Detect which cell encompasses the target text, then output its (x, y) center coordinate. 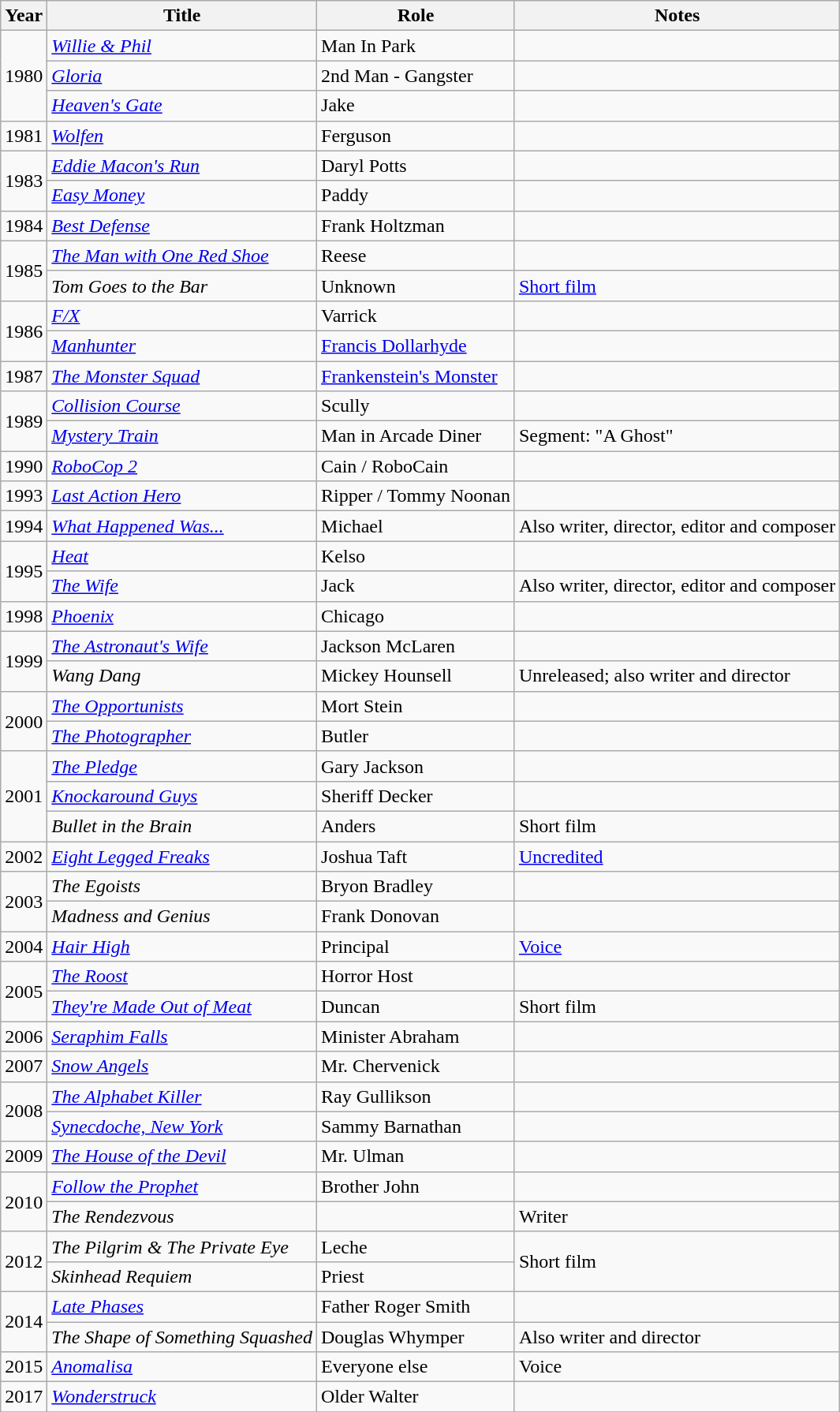
2007 (24, 1066)
Unreleased; also writer and director (677, 676)
2012 (24, 1261)
Bullet in the Brain (182, 826)
Chicago (416, 616)
1983 (24, 181)
Wonderstruck (182, 1397)
1984 (24, 226)
Unknown (416, 286)
The Opportunists (182, 706)
Ray Gullikson (416, 1096)
Man In Park (416, 46)
The Pilgrim & The Private Eye (182, 1246)
Duncan (416, 1007)
Older Walter (416, 1397)
Sheriff Decker (416, 796)
2017 (24, 1397)
RoboCop 2 (182, 466)
Wang Dang (182, 676)
Douglas Whymper (416, 1337)
Last Action Hero (182, 496)
1985 (24, 271)
Writer (677, 1216)
Heat (182, 556)
Madness and Genius (182, 917)
1993 (24, 496)
Wolfen (182, 136)
Reese (416, 256)
Man in Arcade Diner (416, 436)
2nd Man - Gangster (416, 76)
Hair High (182, 947)
Uncredited (677, 856)
1986 (24, 331)
2004 (24, 947)
The Monster Squad (182, 376)
Follow the Prophet (182, 1186)
Frank Donovan (416, 917)
Skinhead Requiem (182, 1276)
2008 (24, 1111)
2001 (24, 796)
1995 (24, 571)
Segment: "A Ghost" (677, 436)
Seraphim Falls (182, 1037)
Cain / RoboCain (416, 466)
Collision Course (182, 406)
The Man with One Red Shoe (182, 256)
Father Roger Smith (416, 1306)
Paddy (416, 196)
2015 (24, 1367)
Role (416, 16)
Ferguson (416, 136)
Daryl Potts (416, 166)
Easy Money (182, 196)
2010 (24, 1201)
Ripper / Tommy Noonan (416, 496)
1980 (24, 76)
The Photographer (182, 736)
Notes (677, 16)
The Alphabet Killer (182, 1096)
Mystery Train (182, 436)
Willie & Phil (182, 46)
Jackson McLaren (416, 646)
1981 (24, 136)
Mr. Chervenick (416, 1066)
Late Phases (182, 1306)
1994 (24, 526)
Anders (416, 826)
The Roost (182, 977)
Principal (416, 947)
1987 (24, 376)
1999 (24, 661)
Kelso (416, 556)
Jake (416, 106)
The Rendezvous (182, 1216)
Best Defense (182, 226)
Francis Dollarhyde (416, 346)
The Pledge (182, 766)
Minister Abraham (416, 1037)
The Shape of Something Squashed (182, 1337)
Butler (416, 736)
Snow Angels (182, 1066)
2002 (24, 856)
Knockaround Guys (182, 796)
Priest (416, 1276)
Tom Goes to the Bar (182, 286)
Sammy Barnathan (416, 1126)
2014 (24, 1321)
Everyone else (416, 1367)
Year (24, 16)
Title (182, 16)
Leche (416, 1246)
2009 (24, 1156)
They're Made Out of Meat (182, 1007)
Also writer and director (677, 1337)
Phoenix (182, 616)
Mickey Hounsell (416, 676)
Michael (416, 526)
2006 (24, 1037)
Frank Holtzman (416, 226)
Varrick (416, 316)
Gloria (182, 76)
Horror Host (416, 977)
Eddie Macon's Run (182, 166)
Mort Stein (416, 706)
The Astronaut's Wife (182, 646)
2005 (24, 992)
Scully (416, 406)
Manhunter (182, 346)
1998 (24, 616)
2000 (24, 721)
Brother John (416, 1186)
Frankenstein's Monster (416, 376)
F/X (182, 316)
What Happened Was... (182, 526)
Joshua Taft (416, 856)
1990 (24, 466)
Synecdoche, New York (182, 1126)
The Wife (182, 586)
The Egoists (182, 887)
2003 (24, 902)
Heaven's Gate (182, 106)
The House of the Devil (182, 1156)
Mr. Ulman (416, 1156)
1989 (24, 421)
Jack (416, 586)
Eight Legged Freaks (182, 856)
Gary Jackson (416, 766)
Anomalisa (182, 1367)
Bryon Bradley (416, 887)
